Output the (x, y) coordinate of the center of the cell containing the given text.  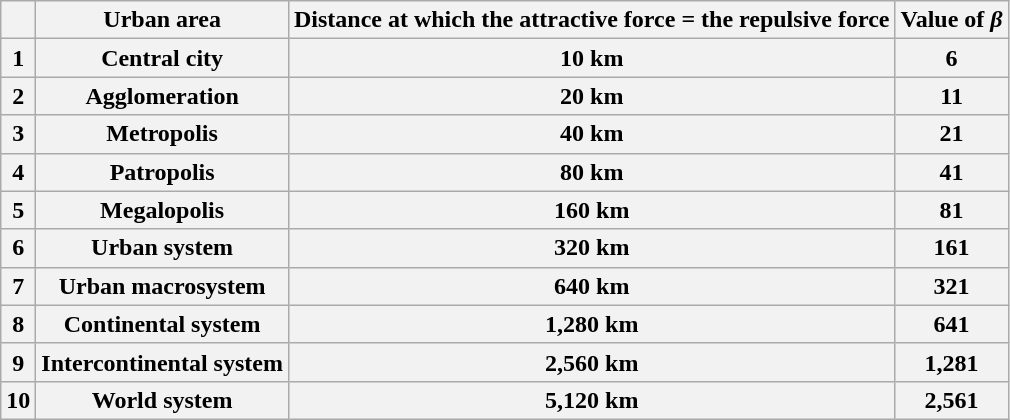
21 (952, 134)
5 (18, 210)
41 (952, 172)
1,281 (952, 362)
Distance at which the attractive force = the repulsive force (592, 20)
2 (18, 96)
Urban area (162, 20)
1 (18, 58)
2,561 (952, 400)
Agglomeration (162, 96)
Metropolis (162, 134)
2,560 km (592, 362)
160 km (592, 210)
Intercontinental system (162, 362)
161 (952, 248)
320 km (592, 248)
Central city (162, 58)
8 (18, 324)
640 km (592, 286)
10 km (592, 58)
Patropolis (162, 172)
80 km (592, 172)
3 (18, 134)
5,120 km (592, 400)
20 km (592, 96)
Urban macrosystem (162, 286)
641 (952, 324)
1,280 km (592, 324)
40 km (592, 134)
Urban system (162, 248)
Value of β (952, 20)
4 (18, 172)
7 (18, 286)
11 (952, 96)
9 (18, 362)
Continental system (162, 324)
Megalopolis (162, 210)
81 (952, 210)
321 (952, 286)
10 (18, 400)
World system (162, 400)
